Return the (X, Y) coordinate for the center point of the cell that contains the specified text.  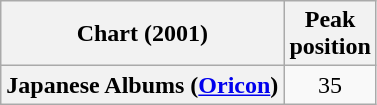
Chart (2001) (142, 34)
Japanese Albums (Oricon) (142, 85)
Peakposition (330, 34)
35 (330, 85)
